Search for the cell housing the specified text and yield its [x, y] center coordinate. 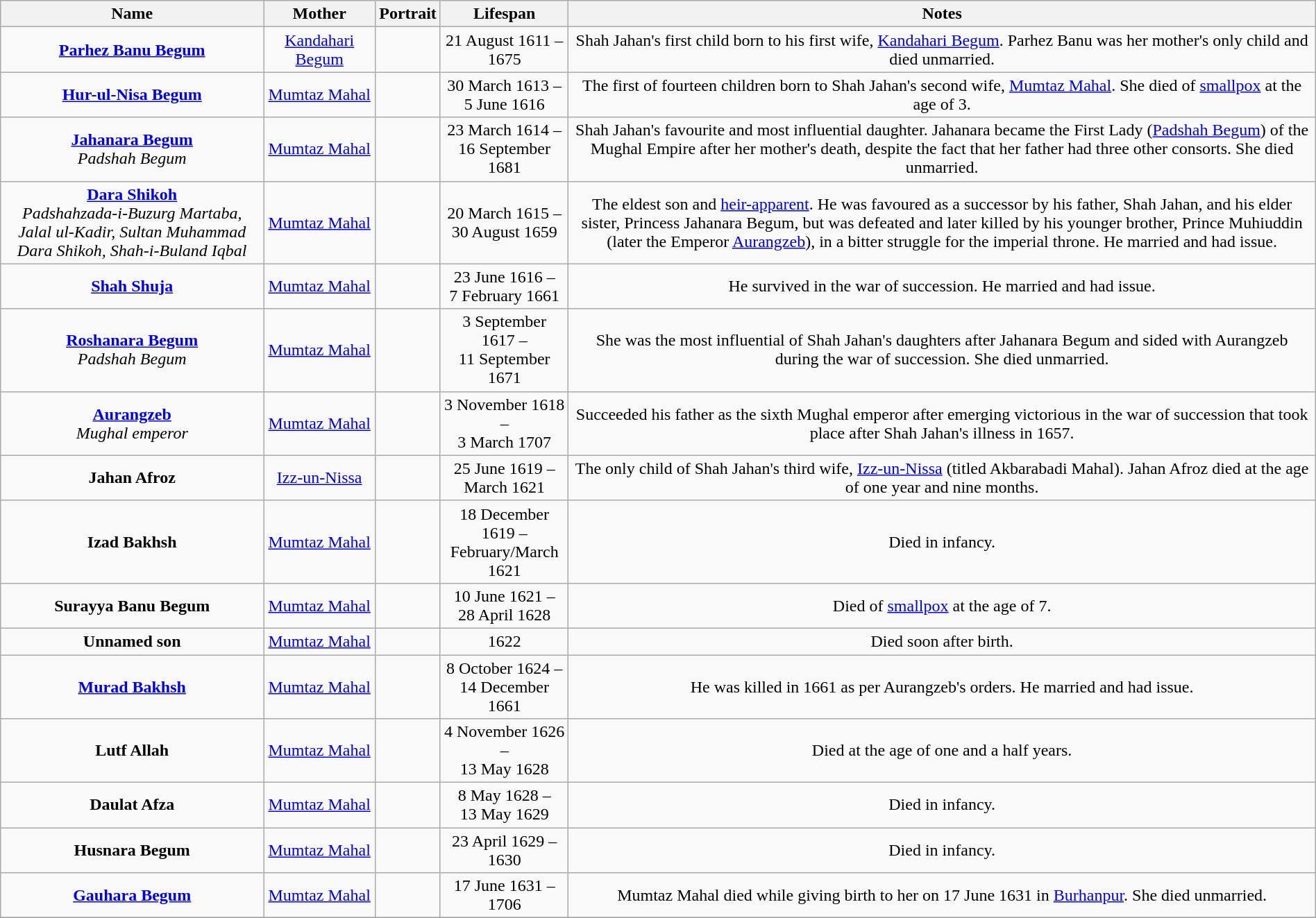
Aurangzeb Mughal emperor [132, 423]
Mother [319, 14]
Portrait [408, 14]
The first of fourteen children born to Shah Jahan's second wife, Mumtaz Mahal. She died of smallpox at the age of 3. [942, 94]
Daulat Afza [132, 805]
23 March 1614 – 16 September 1681 [504, 149]
He survived in the war of succession. He married and had issue. [942, 286]
Surayya Banu Begum [132, 605]
23 April 1629 – 1630 [504, 851]
25 June 1619 – March 1621 [504, 477]
3 September 1617 – 11 September 1671 [504, 350]
3 November 1618 – 3 March 1707 [504, 423]
8 May 1628 – 13 May 1629 [504, 805]
Hur-ul-Nisa Begum [132, 94]
Jahan Afroz [132, 477]
Died of smallpox at the age of 7. [942, 605]
Roshanara Begum Padshah Begum [132, 350]
20 March 1615 – 30 August 1659 [504, 222]
21 August 1611 – 1675 [504, 50]
Dara Shikoh Padshahzada-i-Buzurg Martaba, Jalal ul-Kadir, Sultan Muhammad Dara Shikoh, Shah-i-Buland Iqbal [132, 222]
4 November 1626 – 13 May 1628 [504, 751]
Died at the age of one and a half years. [942, 751]
Izz-un-Nissa [319, 477]
Shah Shuja [132, 286]
Lutf Allah [132, 751]
30 March 1613 – 5 June 1616 [504, 94]
The only child of Shah Jahan's third wife, Izz-un-Nissa (titled Akbarabadi Mahal). Jahan Afroz died at the age of one year and nine months. [942, 477]
Shah Jahan's first child born to his first wife, Kandahari Begum. Parhez Banu was her mother's only child and died unmarried. [942, 50]
Lifespan [504, 14]
Husnara Begum [132, 851]
Izad Bakhsh [132, 541]
Notes [942, 14]
17 June 1631 – 1706 [504, 895]
8 October 1624 – 14 December 1661 [504, 687]
Jahanara BegumPadshah Begum [132, 149]
Gauhara Begum [132, 895]
Parhez Banu Begum [132, 50]
1622 [504, 641]
Unnamed son [132, 641]
He was killed in 1661 as per Aurangzeb's orders. He married and had issue. [942, 687]
Died soon after birth. [942, 641]
Kandahari Begum [319, 50]
Name [132, 14]
23 June 1616 – 7 February 1661 [504, 286]
Murad Bakhsh [132, 687]
18 December 1619 – February/March 1621 [504, 541]
Mumtaz Mahal died while giving birth to her on 17 June 1631 in Burhanpur. She died unmarried. [942, 895]
10 June 1621 – 28 April 1628 [504, 605]
